Scan for the cell matching the given text and deliver its (X, Y) coordinate at center. 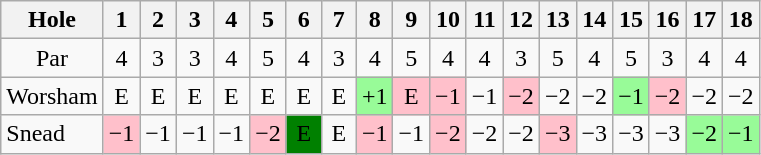
9 (412, 20)
2 (158, 20)
15 (632, 20)
12 (522, 20)
+1 (374, 96)
13 (558, 20)
8 (374, 20)
11 (484, 20)
18 (740, 20)
10 (448, 20)
Worsham (52, 96)
Hole (52, 20)
7 (338, 20)
Par (52, 58)
6 (304, 20)
16 (668, 20)
Snead (52, 134)
1 (122, 20)
17 (704, 20)
14 (594, 20)
